Identify which cell holds the provided text, then report its (x, y) central coordinate. 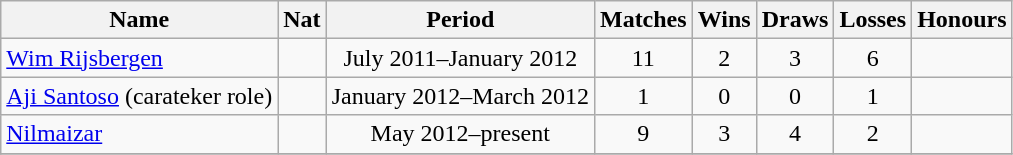
Nat (302, 20)
Draws (795, 20)
Name (140, 20)
Matches (643, 20)
Wins (724, 20)
6 (873, 58)
Period (460, 20)
9 (643, 134)
Nilmaizar (140, 134)
Wim Rijsbergen (140, 58)
Honours (962, 20)
4 (795, 134)
Losses (873, 20)
Aji Santoso (carateker role) (140, 96)
11 (643, 58)
July 2011–January 2012 (460, 58)
January 2012–March 2012 (460, 96)
May 2012–present (460, 134)
